Return (x, y) of the center of cell containing provided text 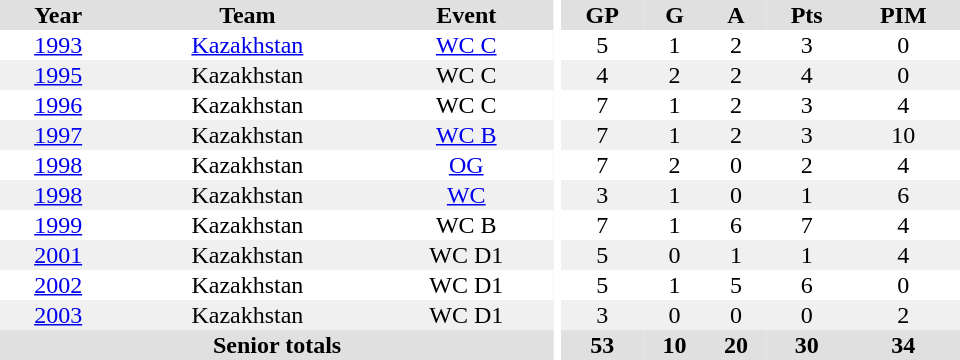
A (736, 15)
G (675, 15)
1995 (58, 75)
1999 (58, 225)
Pts (807, 15)
34 (904, 345)
20 (736, 345)
PIM (904, 15)
53 (602, 345)
Team (247, 15)
2002 (58, 285)
1993 (58, 45)
Senior totals (277, 345)
WC (466, 195)
OG (466, 165)
GP (602, 15)
30 (807, 345)
1996 (58, 105)
1997 (58, 135)
2003 (58, 315)
2001 (58, 255)
Year (58, 15)
Event (466, 15)
